Find where the given text appears and provide that cell's center as (x, y) coordinate. 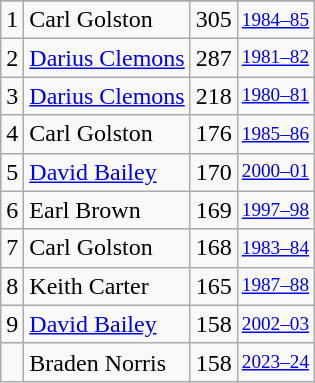
1984–85 (275, 20)
2 (12, 58)
2000–01 (275, 172)
7 (12, 248)
176 (214, 134)
1997–98 (275, 210)
1 (12, 20)
4 (12, 134)
Earl Brown (107, 210)
3 (12, 96)
5 (12, 172)
1980–81 (275, 96)
2002–03 (275, 324)
170 (214, 172)
1981–82 (275, 58)
6 (12, 210)
9 (12, 324)
305 (214, 20)
165 (214, 286)
2023–24 (275, 362)
8 (12, 286)
218 (214, 96)
287 (214, 58)
1985–86 (275, 134)
Braden Norris (107, 362)
1987–88 (275, 286)
168 (214, 248)
1983–84 (275, 248)
169 (214, 210)
Keith Carter (107, 286)
